Capture the cell that displays the provided text and extract its [X, Y] central coordinate. 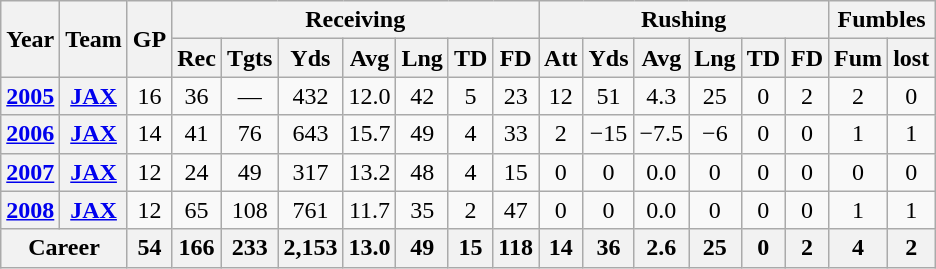
12.0 [370, 96]
2,153 [310, 248]
Receiving [356, 20]
Att [561, 58]
76 [249, 134]
2006 [30, 134]
65 [197, 210]
233 [249, 248]
−15 [608, 134]
23 [516, 96]
13.2 [370, 172]
Rec [197, 58]
48 [422, 172]
42 [422, 96]
4.3 [662, 96]
41 [197, 134]
5 [470, 96]
Rushing [684, 20]
35 [422, 210]
432 [310, 96]
33 [516, 134]
2.6 [662, 248]
16 [149, 96]
761 [310, 210]
2008 [30, 210]
Team [94, 39]
lost [912, 58]
−7.5 [662, 134]
GP [149, 39]
15.7 [370, 134]
Career [64, 248]
24 [197, 172]
2005 [30, 96]
Fum [858, 58]
Tgts [249, 58]
— [249, 96]
643 [310, 134]
108 [249, 210]
317 [310, 172]
Fumbles [882, 20]
2007 [30, 172]
−6 [715, 134]
Year [30, 39]
11.7 [370, 210]
13.0 [370, 248]
47 [516, 210]
51 [608, 96]
166 [197, 248]
54 [149, 248]
118 [516, 248]
